Return [X, Y] of the center of cell containing provided text 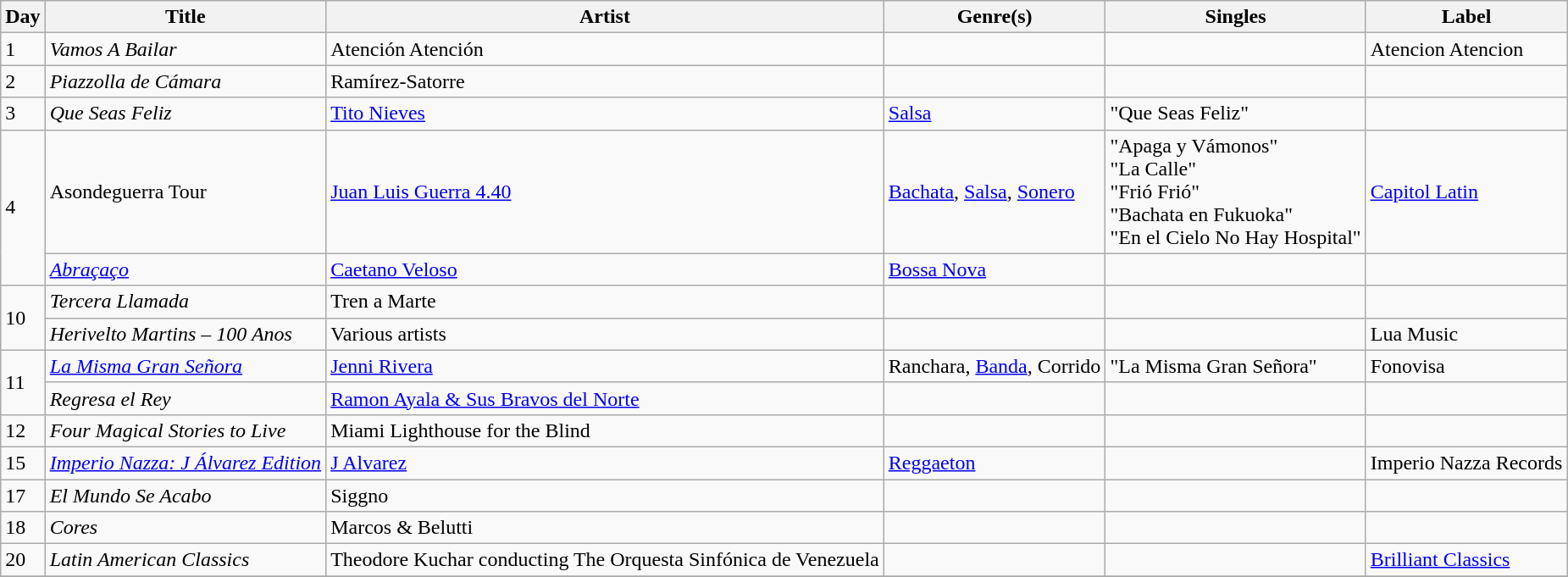
Various artists [605, 334]
Title [185, 17]
Bachata, Salsa, Sonero [995, 191]
Genre(s) [995, 17]
Piazzolla de Cámara [185, 81]
Caetano Veloso [605, 269]
"Apaga y Vámonos""La Calle""Frió Frió""Bachata en Fukuoka""En el Cielo No Hay Hospital" [1235, 191]
J Alvarez [605, 463]
Regresa el Rey [185, 398]
20 [23, 560]
Que Seas Feliz [185, 114]
Ramírez-Satorre [605, 81]
Label [1466, 17]
Asondeguerra Tour [185, 191]
Capitol Latin [1466, 191]
Jenni Rivera [605, 366]
Juan Luis Guerra 4.40 [605, 191]
10 [23, 318]
Artist [605, 17]
"Que Seas Feliz" [1235, 114]
Vamos A Bailar [185, 49]
Atencion Atencion [1466, 49]
Brilliant Classics [1466, 560]
Abraçaço [185, 269]
Latin American Classics [185, 560]
Miami Lighthouse for the Blind [605, 430]
Imperio Nazza Records [1466, 463]
Tren a Marte [605, 302]
Singles [1235, 17]
El Mundo Se Acabo [185, 496]
Bossa Nova [995, 269]
Marcos & Belutti [605, 528]
Ranchara, Banda, Corrido [995, 366]
4 [23, 208]
Day [23, 17]
1 [23, 49]
Siggno [605, 496]
Theodore Kuchar conducting The Orquesta Sinfónica de Venezuela [605, 560]
Atención Atención [605, 49]
3 [23, 114]
17 [23, 496]
Herivelto Martins – 100 Anos [185, 334]
15 [23, 463]
Imperio Nazza: J Álvarez Edition [185, 463]
Ramon Ayala & Sus Bravos del Norte [605, 398]
Tercera Llamada [185, 302]
"La Misma Gran Señora" [1235, 366]
Reggaeton [995, 463]
Fonovisa [1466, 366]
12 [23, 430]
11 [23, 382]
La Misma Gran Señora [185, 366]
Cores [185, 528]
Salsa [995, 114]
Lua Music [1466, 334]
Tito Nieves [605, 114]
Four Magical Stories to Live [185, 430]
18 [23, 528]
2 [23, 81]
